Return [X, Y] of the center of cell containing provided text 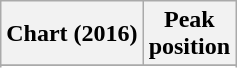
Peakposition [189, 34]
Chart (2016) [72, 34]
